For the text-containing cell, return its midpoint in (X, Y) coordinate format. 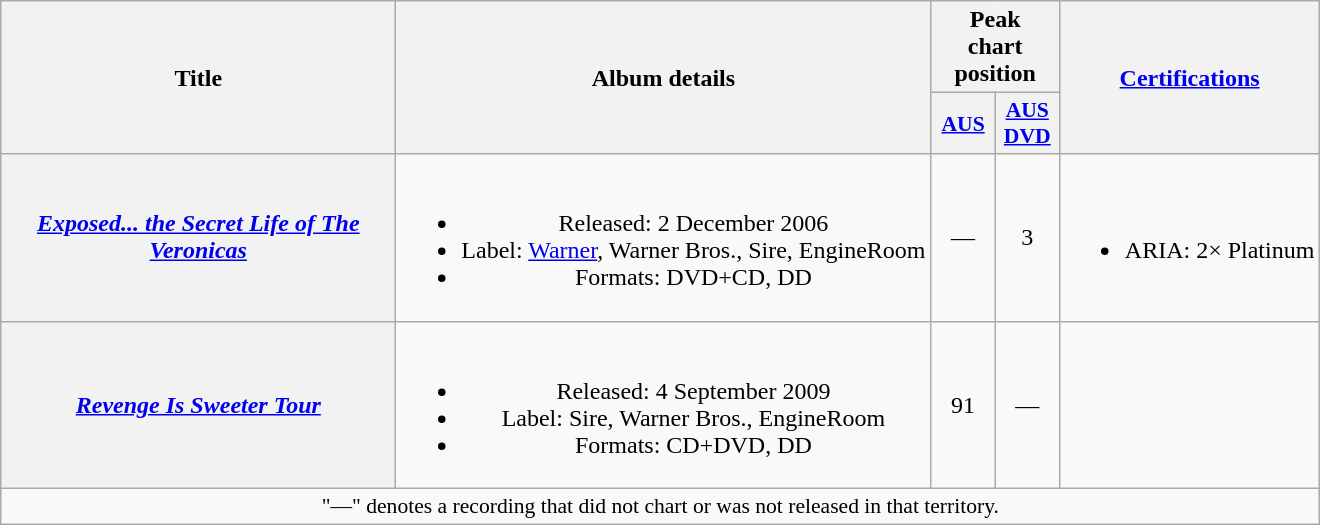
Exposed... the Secret Life of The Veronicas (198, 238)
Certifications (1190, 78)
"—" denotes a recording that did not chart or was not released in that territory. (660, 506)
AUSDVD (1027, 124)
Released: 2 December 2006 Label: Warner, Warner Bros., Sire, EngineRoomFormats: DVD+CD, DD (664, 238)
ARIA: 2× Platinum (1190, 238)
Album details (664, 78)
91 (963, 404)
Title (198, 78)
Revenge Is Sweeter Tour (198, 404)
3 (1027, 238)
Peakchartposition (995, 47)
AUS (963, 124)
Released: 4 September 2009 Label: Sire, Warner Bros., EngineRoomFormats: CD+DVD, DD (664, 404)
